Return the [x, y] coordinate for the center point of the cell that contains the specified text.  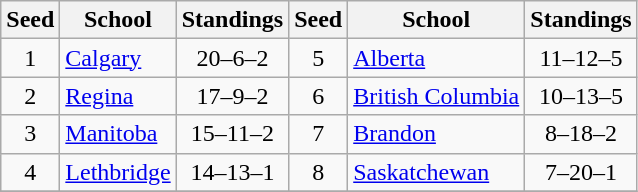
1 [30, 58]
17–9–2 [232, 96]
3 [30, 134]
7–20–1 [581, 172]
2 [30, 96]
Brandon [436, 134]
11–12–5 [581, 58]
20–6–2 [232, 58]
British Columbia [436, 96]
Manitoba [118, 134]
Calgary [118, 58]
8 [318, 172]
4 [30, 172]
6 [318, 96]
5 [318, 58]
Alberta [436, 58]
15–11–2 [232, 134]
Saskatchewan [436, 172]
Regina [118, 96]
Lethbridge [118, 172]
14–13–1 [232, 172]
10–13–5 [581, 96]
7 [318, 134]
8–18–2 [581, 134]
